Find where the given text appears and provide that cell's center as (x, y) coordinate. 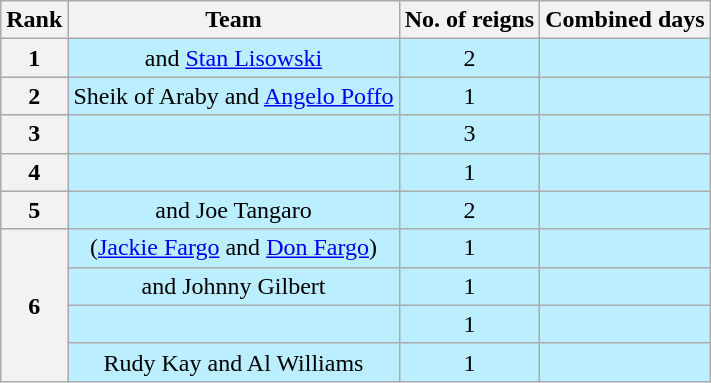
Rank (34, 20)
6 (34, 305)
and Johnny Gilbert (234, 286)
Rudy Kay and Al Williams (234, 362)
Team (234, 20)
4 (34, 172)
Sheik of Araby and Angelo Poffo (234, 96)
Combined days (625, 20)
and Joe Tangaro (234, 210)
5 (34, 210)
(Jackie Fargo and Don Fargo) (234, 248)
and Stan Lisowski (234, 58)
No. of reigns (470, 20)
